Extract the (X, Y) coordinate from the center of the cell holding the provided text.  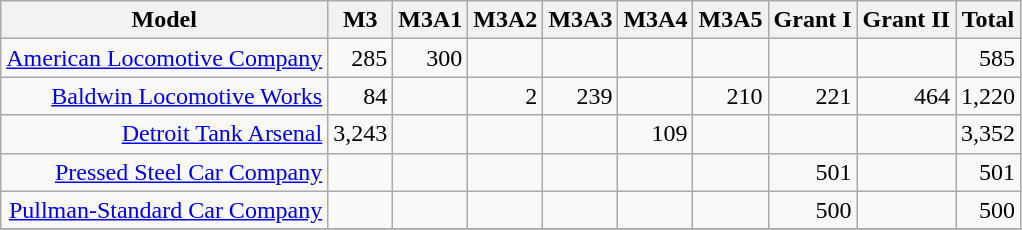
84 (360, 96)
Grant I (812, 20)
Model (164, 20)
109 (656, 134)
Pullman-Standard Car Company (164, 210)
American Locomotive Company (164, 58)
585 (988, 58)
Baldwin Locomotive Works (164, 96)
M3A2 (506, 20)
M3 (360, 20)
464 (906, 96)
3,243 (360, 134)
M3A1 (430, 20)
300 (430, 58)
M3A4 (656, 20)
Grant II (906, 20)
210 (730, 96)
2 (506, 96)
285 (360, 58)
M3A5 (730, 20)
221 (812, 96)
Detroit Tank Arsenal (164, 134)
M3A3 (580, 20)
3,352 (988, 134)
1,220 (988, 96)
239 (580, 96)
Total (988, 20)
Pressed Steel Car Company (164, 172)
